Pinpoint the cell where the given text exists, returning its [X, Y] midpoint coordinate. 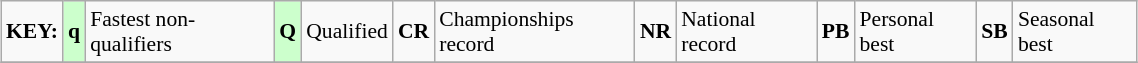
NR [656, 32]
Q [288, 32]
Seasonal best [1075, 32]
CR [414, 32]
National record [746, 32]
Championships record [534, 32]
Fastest non-qualifiers [180, 32]
Qualified [347, 32]
q [74, 32]
SB [994, 32]
Personal best [916, 32]
KEY: [32, 32]
PB [836, 32]
